Scan for the cell matching the given text and deliver its (x, y) coordinate at center. 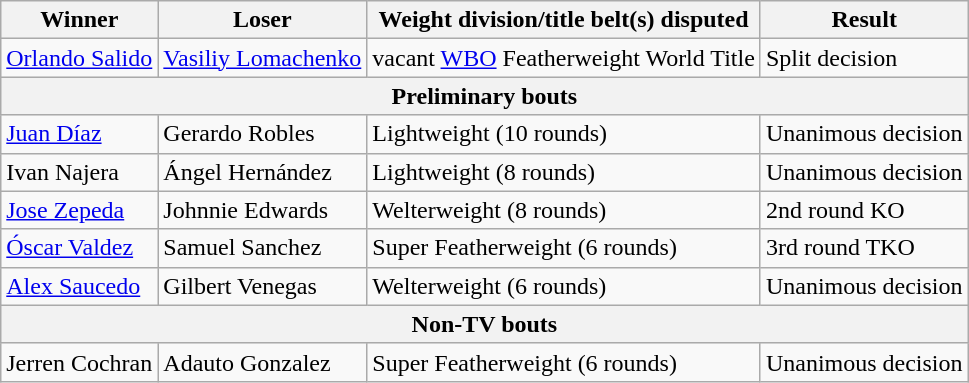
Alex Saucedo (80, 286)
Lightweight (10 rounds) (564, 134)
Ángel Hernández (262, 172)
Welterweight (6 rounds) (564, 286)
Preliminary bouts (484, 96)
vacant WBO Featherweight World Title (564, 58)
Non-TV bouts (484, 324)
Samuel Sanchez (262, 248)
Óscar Valdez (80, 248)
Result (864, 20)
Jerren Cochran (80, 362)
Ivan Najera (80, 172)
Johnnie Edwards (262, 210)
2nd round KO (864, 210)
Gerardo Robles (262, 134)
Jose Zepeda (80, 210)
Juan Díaz (80, 134)
Adauto Gonzalez (262, 362)
Gilbert Venegas (262, 286)
Vasiliy Lomachenko (262, 58)
Split decision (864, 58)
3rd round TKO (864, 248)
Orlando Salido (80, 58)
Weight division/title belt(s) disputed (564, 20)
Lightweight (8 rounds) (564, 172)
Welterweight (8 rounds) (564, 210)
Loser (262, 20)
Winner (80, 20)
